Detect which cell encompasses the target text, then output its (X, Y) center coordinate. 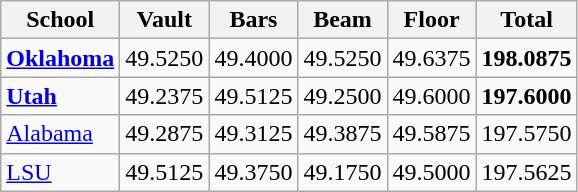
Oklahoma (60, 58)
197.5750 (526, 134)
49.3875 (342, 134)
198.0875 (526, 58)
49.4000 (254, 58)
Alabama (60, 134)
Total (526, 20)
49.6375 (432, 58)
49.5000 (432, 172)
49.2500 (342, 96)
Bars (254, 20)
197.5625 (526, 172)
49.2875 (164, 134)
197.6000 (526, 96)
49.1750 (342, 172)
School (60, 20)
Utah (60, 96)
49.6000 (432, 96)
LSU (60, 172)
49.3750 (254, 172)
Beam (342, 20)
49.5875 (432, 134)
49.3125 (254, 134)
49.2375 (164, 96)
Vault (164, 20)
Floor (432, 20)
